Detect which cell encompasses the target text, then output its (x, y) center coordinate. 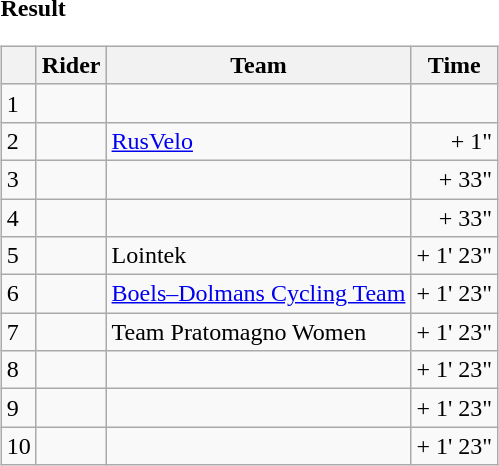
5 (18, 256)
9 (18, 408)
2 (18, 141)
8 (18, 370)
3 (18, 179)
Time (454, 65)
Team (258, 65)
Team Pratomagno Women (258, 332)
6 (18, 294)
7 (18, 332)
+ 1" (454, 141)
4 (18, 217)
RusVelo (258, 141)
Rider (71, 65)
Boels–Dolmans Cycling Team (258, 294)
10 (18, 446)
1 (18, 103)
Lointek (258, 256)
